Return [x, y] of the center of cell containing provided text 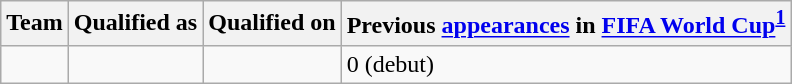
Previous appearances in FIFA World Cup1 [566, 24]
Qualified on [272, 24]
Qualified as [135, 24]
0 (debut) [566, 64]
Team [35, 24]
